Scan for the cell matching the given text and deliver its [x, y] coordinate at center. 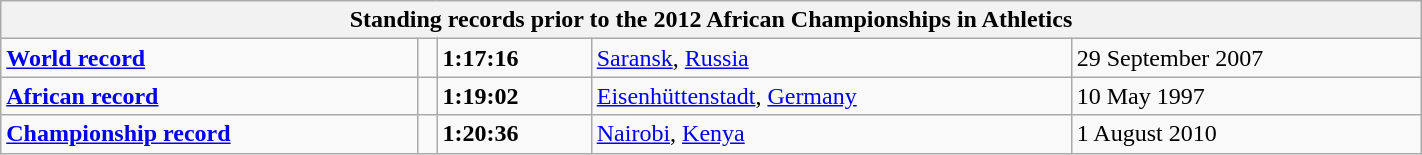
Saransk, Russia [831, 58]
1:19:02 [514, 96]
World record [210, 58]
Eisenhüttenstadt, Germany [831, 96]
1:17:16 [514, 58]
Championship record [210, 134]
1:20:36 [514, 134]
29 September 2007 [1246, 58]
Nairobi, Kenya [831, 134]
Standing records prior to the 2012 African Championships in Athletics [711, 20]
African record [210, 96]
10 May 1997 [1246, 96]
1 August 2010 [1246, 134]
